Find where the given text appears and provide that cell's center as [x, y] coordinate. 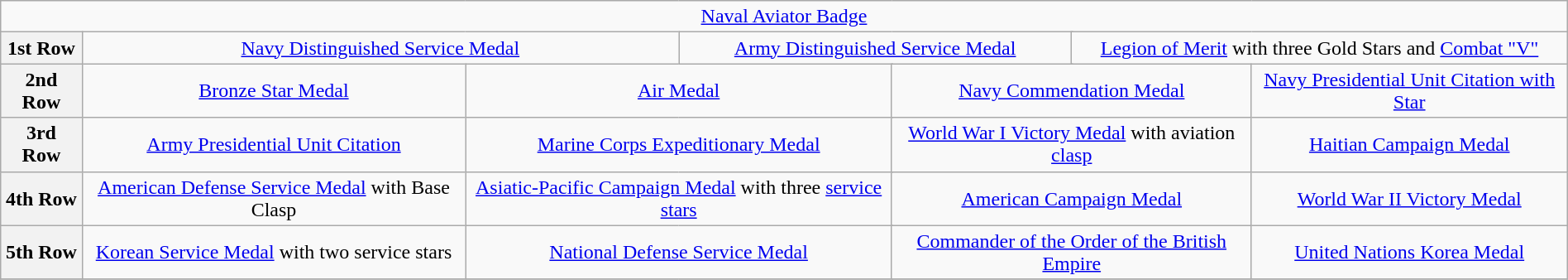
Navy Commendation Medal [1072, 91]
Marine Corps Expeditionary Medal [679, 144]
5th Row [41, 252]
Legion of Merit with three Gold Stars and Combat "V" [1320, 48]
Commander of the Order of the British Empire [1072, 252]
World War II Victory Medal [1409, 199]
Navy Distinguished Service Medal [380, 48]
Haitian Campaign Medal [1409, 144]
American Defense Service Medal with Base Clasp [274, 199]
Army Distinguished Service Medal [875, 48]
Korean Service Medal with two service stars [274, 252]
2nd Row [41, 91]
Navy Presidential Unit Citation with Star [1409, 91]
World War I Victory Medal with aviation clasp [1072, 144]
1st Row [41, 48]
United Nations Korea Medal [1409, 252]
3rd Row [41, 144]
American Campaign Medal [1072, 199]
Naval Aviator Badge [784, 17]
Air Medal [679, 91]
National Defense Service Medal [679, 252]
Asiatic-Pacific Campaign Medal with three service stars [679, 199]
Bronze Star Medal [274, 91]
Army Presidential Unit Citation [274, 144]
4th Row [41, 199]
